Return the (x, y) coordinate for the center point of the cell that contains the specified text.  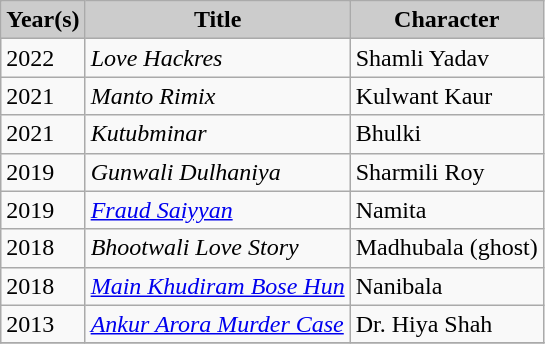
Ankur Arora Murder Case (218, 324)
Nanibala (446, 286)
2022 (43, 58)
Kutubminar (218, 134)
2013 (43, 324)
Fraud Saiyyan (218, 210)
Dr. Hiya Shah (446, 324)
Gunwali Dulhaniya (218, 172)
Manto Rimix (218, 96)
Kulwant Kaur (446, 96)
Title (218, 20)
Love Hackres (218, 58)
Year(s) (43, 20)
Bhulki (446, 134)
Namita (446, 210)
Madhubala (ghost) (446, 248)
Main Khudiram Bose Hun (218, 286)
Sharmili Roy (446, 172)
Shamli Yadav (446, 58)
Character (446, 20)
Bhootwali Love Story (218, 248)
